Provide the (x, y) coordinate of the cell's center where the given text is located.  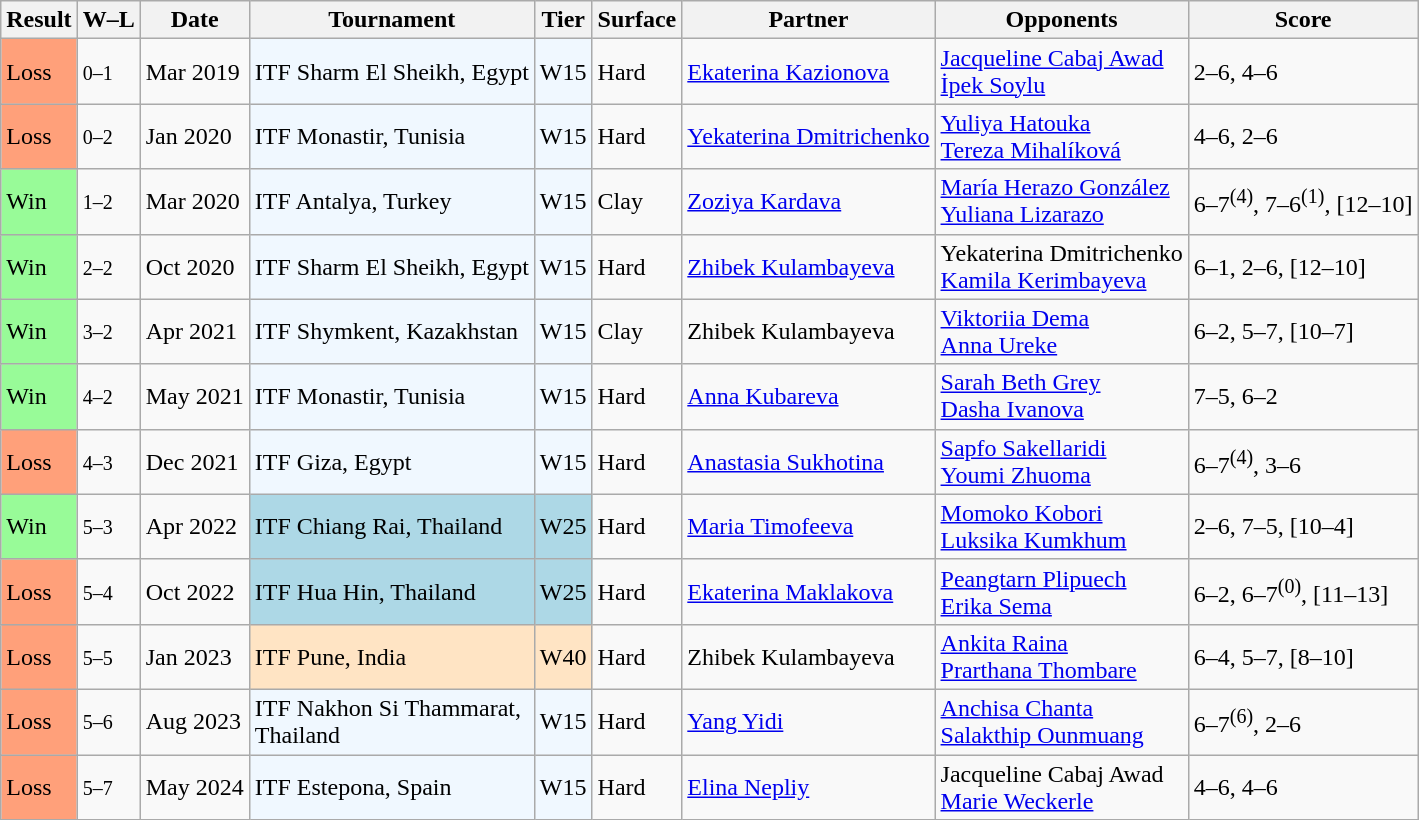
Elina Nepliy (808, 786)
4–3 (108, 462)
Result (39, 20)
2–2 (108, 266)
6–7(4), 7–6(1), [12–10] (1303, 202)
5–4 (108, 592)
2–6, 4–6 (1303, 72)
5–3 (108, 526)
Jacqueline Cabaj Awad İpek Soylu (1062, 72)
6–4, 5–7, [8–10] (1303, 656)
6–2, 5–7, [10–7] (1303, 332)
0–1 (108, 72)
Mar 2020 (194, 202)
Ankita Raina Prarthana Thombare (1062, 656)
Sapfo Sakellaridi Youmi Zhuoma (1062, 462)
Score (1303, 20)
Date (194, 20)
Tier (563, 20)
ITF Giza, Egypt (392, 462)
W–L (108, 20)
Anna Kubareva (808, 396)
0–2 (108, 136)
Mar 2019 (194, 72)
May 2024 (194, 786)
Aug 2023 (194, 722)
5–7 (108, 786)
Ekaterina Kazionova (808, 72)
7–5, 6–2 (1303, 396)
Yekaterina Dmitrichenko (808, 136)
Sarah Beth Grey Dasha Ivanova (1062, 396)
Ekaterina Maklakova (808, 592)
ITF Nakhon Si Thammarat, Thailand (392, 722)
5–5 (108, 656)
Dec 2021 (194, 462)
Anastasia Sukhotina (808, 462)
2–6, 7–5, [10–4] (1303, 526)
ITF Chiang Rai, Thailand (392, 526)
Apr 2021 (194, 332)
Jacqueline Cabaj Awad Marie Weckerle (1062, 786)
Partner (808, 20)
Anchisa Chanta Salakthip Ounmuang (1062, 722)
Apr 2022 (194, 526)
Surface (637, 20)
6–7(6), 2–6 (1303, 722)
ITF Hua Hin, Thailand (392, 592)
Jan 2023 (194, 656)
María Herazo González Yuliana Lizarazo (1062, 202)
4–6, 4–6 (1303, 786)
ITF Shymkent, Kazakhstan (392, 332)
5–6 (108, 722)
1–2 (108, 202)
Zoziya Kardava (808, 202)
W40 (563, 656)
Momoko Kobori Luksika Kumkhum (1062, 526)
Oct 2022 (194, 592)
ITF Estepona, Spain (392, 786)
4–2 (108, 396)
Oct 2020 (194, 266)
Maria Timofeeva (808, 526)
Yekaterina Dmitrichenko Kamila Kerimbayeva (1062, 266)
Opponents (1062, 20)
3–2 (108, 332)
Tournament (392, 20)
6–1, 2–6, [12–10] (1303, 266)
Yuliya Hatouka Tereza Mihalíková (1062, 136)
4–6, 2–6 (1303, 136)
6–7(4), 3–6 (1303, 462)
Viktoriia Dema Anna Ureke (1062, 332)
Yang Yidi (808, 722)
May 2021 (194, 396)
6–2, 6–7(0), [11–13] (1303, 592)
Peangtarn Plipuech Erika Sema (1062, 592)
Jan 2020 (194, 136)
ITF Pune, India (392, 656)
ITF Antalya, Turkey (392, 202)
